Return (x, y) of the center of cell containing provided text 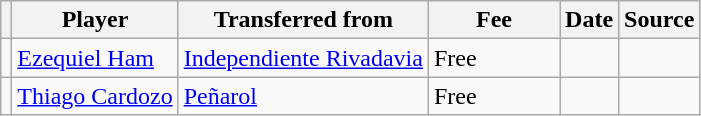
Peñarol (303, 96)
Player (95, 20)
Date (590, 20)
Fee (494, 20)
Thiago Cardozo (95, 96)
Independiente Rivadavia (303, 58)
Source (660, 20)
Transferred from (303, 20)
Ezequiel Ham (95, 58)
